Output the (x, y) coordinate of the center of the cell containing the given text.  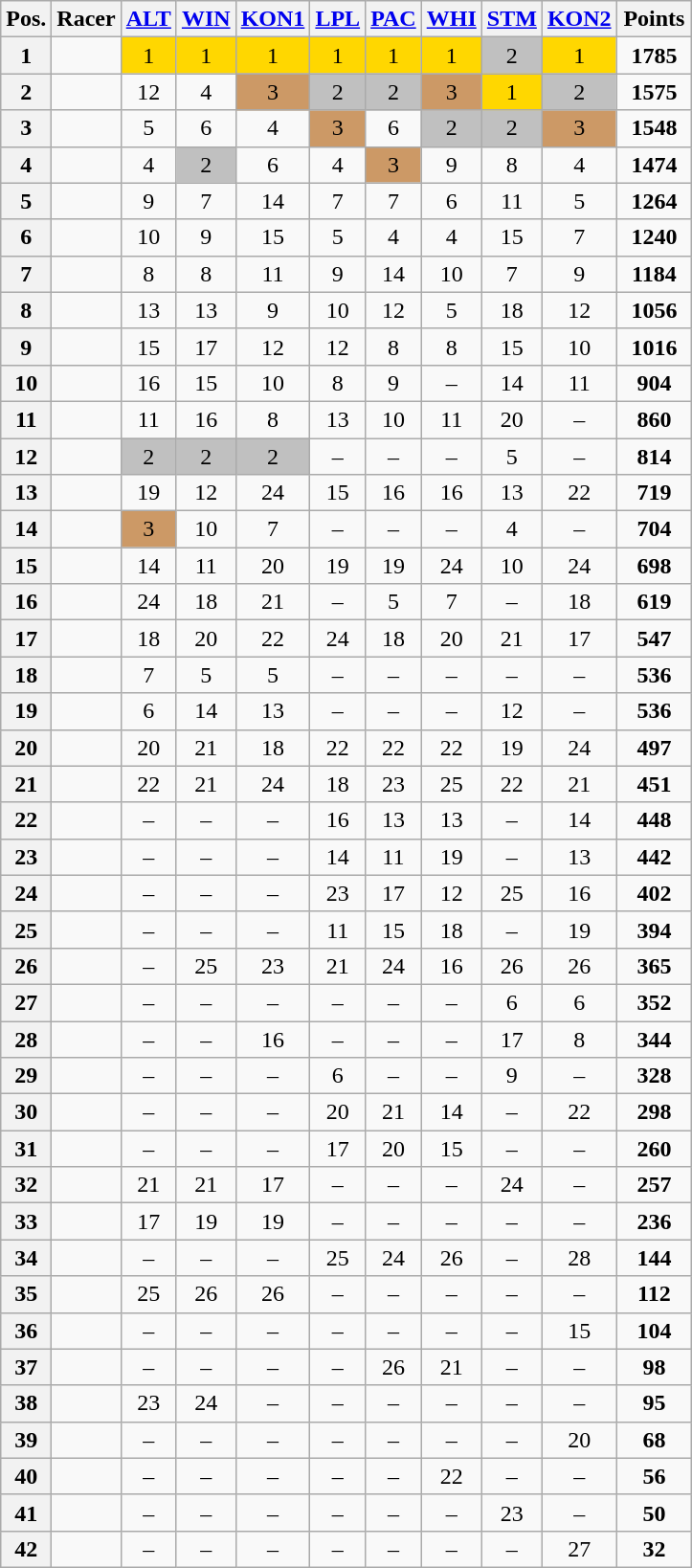
1264 (655, 201)
236 (655, 1221)
95 (655, 1403)
LPL (338, 19)
451 (655, 784)
50 (655, 1512)
PAC (394, 19)
619 (655, 602)
31 (27, 1149)
WHI (452, 19)
144 (655, 1258)
112 (655, 1294)
41 (27, 1512)
KON1 (273, 19)
98 (655, 1367)
698 (655, 566)
68 (655, 1440)
814 (655, 457)
328 (655, 1076)
344 (655, 1039)
29 (27, 1076)
ALT (148, 19)
402 (655, 893)
1184 (655, 274)
394 (655, 930)
1240 (655, 237)
38 (27, 1403)
352 (655, 1002)
704 (655, 529)
497 (655, 748)
39 (27, 1440)
257 (655, 1185)
365 (655, 966)
Racer (86, 19)
36 (27, 1331)
34 (27, 1258)
104 (655, 1331)
448 (655, 820)
719 (655, 493)
1016 (655, 347)
Pos. (27, 19)
1056 (655, 310)
Points (655, 19)
42 (27, 1549)
260 (655, 1149)
30 (27, 1112)
860 (655, 419)
1575 (655, 92)
STM (511, 19)
298 (655, 1112)
1474 (655, 165)
442 (655, 857)
WIN (206, 19)
KON2 (579, 19)
547 (655, 638)
56 (655, 1476)
37 (27, 1367)
1548 (655, 128)
1785 (655, 56)
904 (655, 383)
35 (27, 1294)
33 (27, 1221)
40 (27, 1476)
